Locate the cell with the specified text and output its [X, Y] center coordinate. 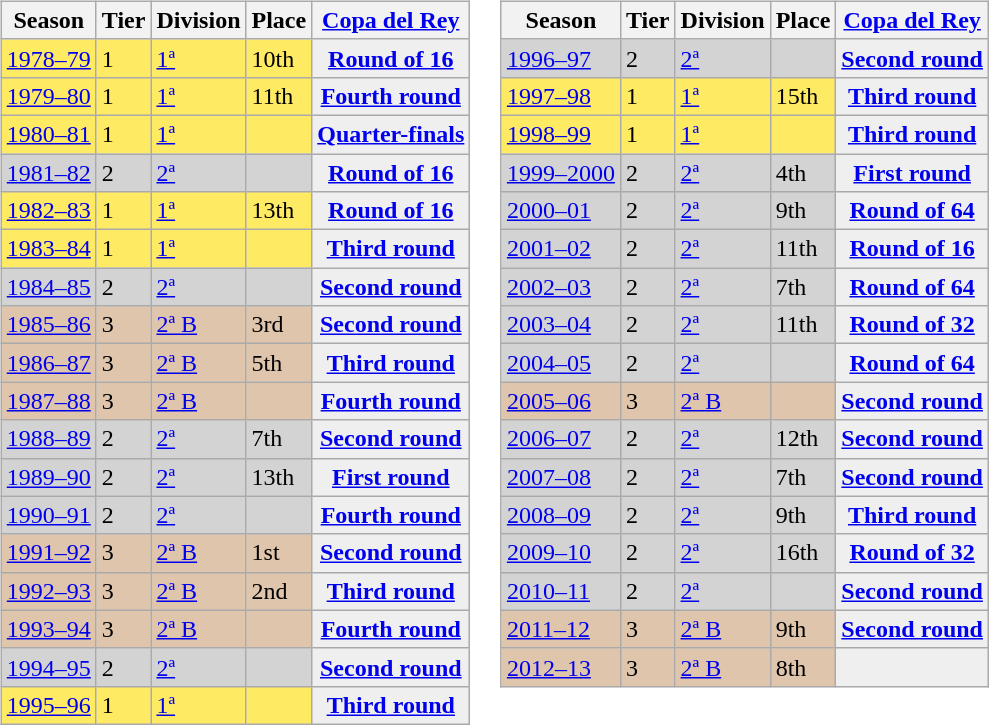
2011–12 [560, 629]
1981–82 [48, 173]
1999–2000 [560, 173]
2004–05 [560, 363]
2010–11 [560, 591]
1986–87 [48, 363]
2007–08 [560, 477]
1995–96 [48, 705]
1st [279, 553]
12th [803, 439]
1982–83 [48, 211]
1997–98 [560, 96]
Quarter-finals [391, 134]
8th [803, 667]
1998–99 [560, 134]
2008–09 [560, 515]
2003–04 [560, 325]
1988–89 [48, 439]
4th [803, 173]
1992–93 [48, 591]
1978–79 [48, 58]
1983–84 [48, 249]
2nd [279, 591]
1989–90 [48, 477]
1985–86 [48, 325]
2001–02 [560, 249]
2009–10 [560, 553]
1990–91 [48, 515]
2005–06 [560, 401]
3rd [279, 325]
1993–94 [48, 629]
1980–81 [48, 134]
2012–13 [560, 667]
2006–07 [560, 439]
16th [803, 553]
5th [279, 363]
2002–03 [560, 287]
10th [279, 58]
1979–80 [48, 96]
1994–95 [48, 667]
1991–92 [48, 553]
15th [803, 96]
2000–01 [560, 211]
1987–88 [48, 401]
1984–85 [48, 287]
1996–97 [560, 58]
